Search for the cell housing the specified text and yield its [X, Y] center coordinate. 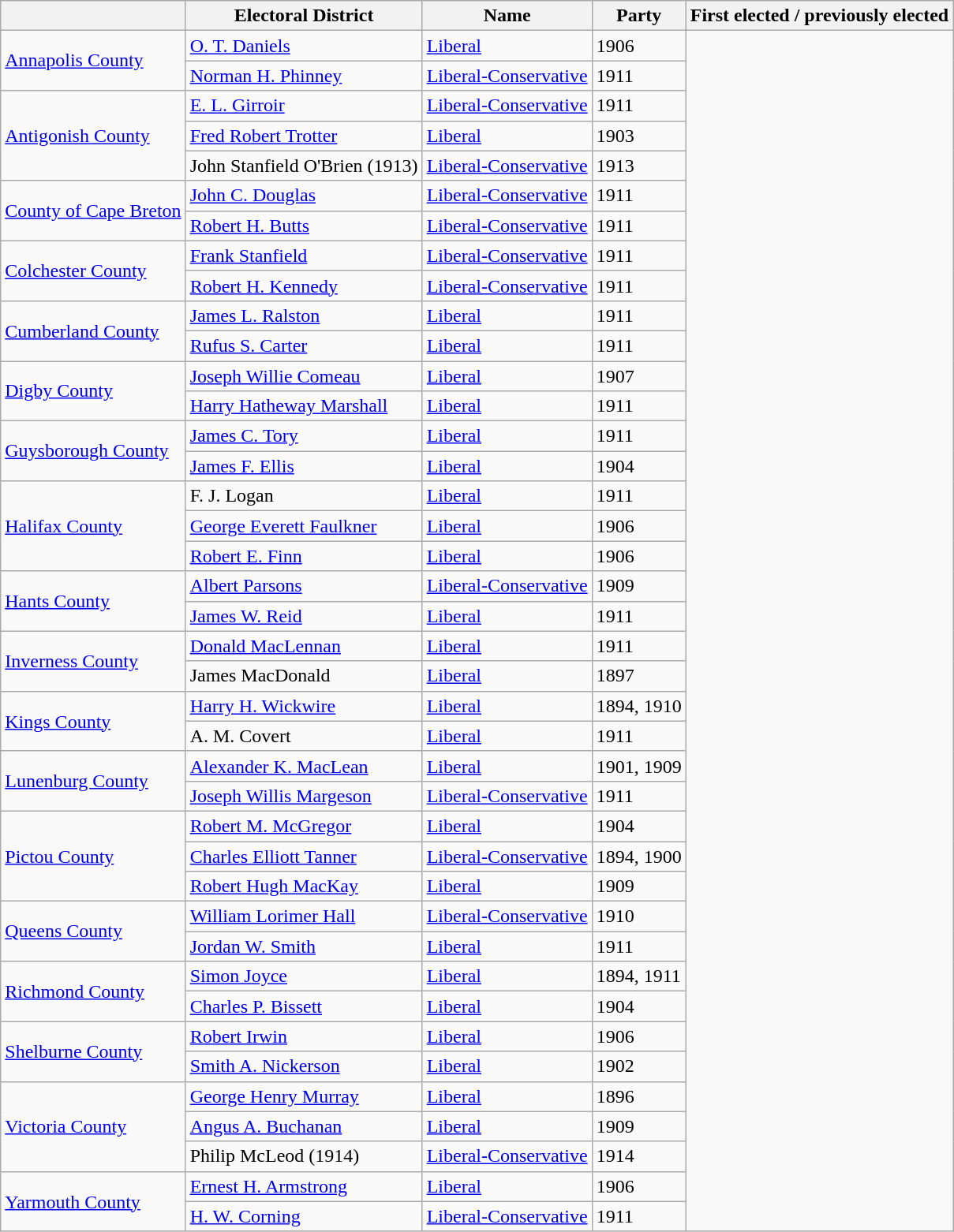
1910 [639, 917]
1894, 1911 [639, 976]
1902 [639, 1066]
1903 [639, 136]
Philip McLeod (1914) [304, 1156]
Halifax County [93, 526]
Hants County [93, 601]
1894, 1910 [639, 706]
Joseph Willie Comeau [304, 376]
Ernest H. Armstrong [304, 1186]
1907 [639, 376]
Smith A. Nickerson [304, 1066]
Albert Parsons [304, 586]
F. J. Logan [304, 496]
William Lorimer Hall [304, 917]
County of Cape Breton [93, 211]
1894, 1900 [639, 856]
Victoria County [93, 1126]
Robert H. Kennedy [304, 286]
1896 [639, 1096]
George Henry Murray [304, 1096]
H. W. Corning [304, 1216]
Queens County [93, 931]
Party [639, 16]
Charles Elliott Tanner [304, 856]
Robert Hugh MacKay [304, 887]
Kings County [93, 721]
Angus A. Buchanan [304, 1126]
Charles P. Bissett [304, 1006]
Guysborough County [93, 451]
John C. Douglas [304, 196]
Robert E. Finn [304, 556]
Digby County [93, 391]
George Everett Faulkner [304, 526]
O. T. Daniels [304, 46]
Cumberland County [93, 330]
Robert Irwin [304, 1036]
Simon Joyce [304, 976]
Yarmouth County [93, 1201]
John Stanfield O'Brien (1913) [304, 166]
Colchester County [93, 271]
1901, 1909 [639, 766]
James L. Ralston [304, 315]
Fred Robert Trotter [304, 136]
Harry Hatheway Marshall [304, 406]
Alexander K. MacLean [304, 766]
A. M. Covert [304, 736]
Pictou County [93, 856]
Shelburne County [93, 1051]
James C. Tory [304, 436]
James F. Ellis [304, 466]
Inverness County [93, 661]
Donald MacLennan [304, 646]
Antigonish County [93, 136]
Joseph Willis Margeson [304, 796]
1897 [639, 676]
Richmond County [93, 991]
Electoral District [304, 16]
Jordan W. Smith [304, 946]
Rufus S. Carter [304, 345]
E. L. Girroir [304, 106]
Lunenburg County [93, 781]
Robert M. McGregor [304, 826]
1914 [639, 1156]
Name [507, 16]
Norman H. Phinney [304, 76]
Frank Stanfield [304, 256]
Harry H. Wickwire [304, 706]
Annapolis County [93, 61]
James MacDonald [304, 676]
Robert H. Butts [304, 226]
First elected / previously elected [819, 16]
James W. Reid [304, 616]
1913 [639, 166]
